Capture the cell that displays the provided text and extract its (X, Y) central coordinate. 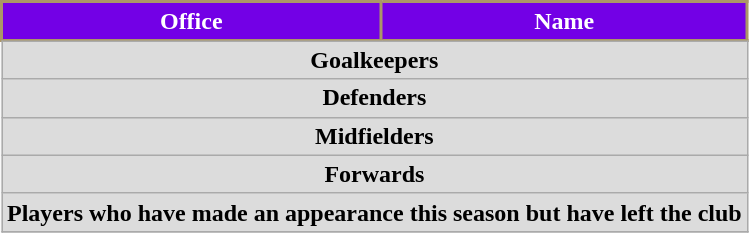
Name (564, 22)
Goalkeepers (375, 60)
Defenders (375, 98)
Midfielders (375, 136)
Players who have made an appearance this season but have left the club (375, 212)
Office (192, 22)
Forwards (375, 174)
